Determine the [X, Y] coordinate at the center of the cell enclosing the given text.  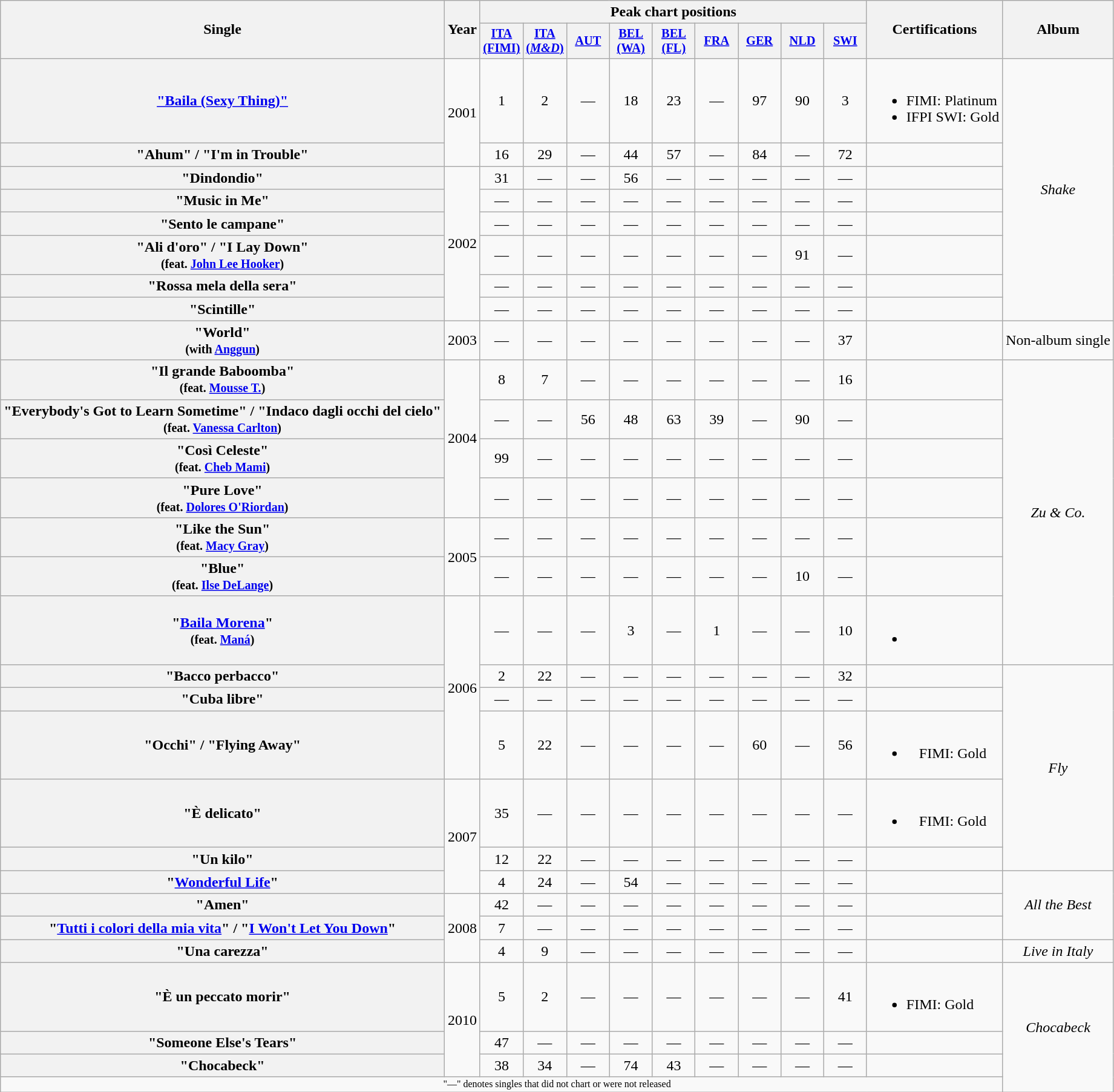
"Chocabeck" [223, 1065]
NLD [802, 41]
2003 [462, 340]
2005 [462, 557]
2008 [462, 928]
Non-album single [1058, 340]
BEL(WA) [631, 41]
"È delicato" [223, 813]
2006 [462, 687]
99 [501, 459]
8 [501, 380]
"Il grande Baboomba"(feat. Mousse T.) [223, 380]
37 [845, 340]
"Cuba libre" [223, 699]
FRA [716, 41]
GER [760, 41]
32 [845, 676]
Zu & Co. [1058, 512]
BEL(FL) [674, 41]
"Scintille" [223, 309]
44 [631, 155]
72 [845, 155]
"Così Celeste"(feat. Cheb Mami) [223, 459]
"Bacco perbacco" [223, 676]
60 [760, 745]
Peak chart positions [673, 12]
All the Best [1058, 905]
2007 [462, 836]
"Sento le campane" [223, 224]
2004 [462, 439]
57 [674, 155]
31 [501, 178]
84 [760, 155]
"Dindondio" [223, 178]
"Una carezza" [223, 951]
29 [545, 155]
Fly [1058, 767]
Certifications [934, 30]
"Rossa mela della sera" [223, 286]
"Occhi" / "Flying Away" [223, 745]
"Someone Else's Tears" [223, 1042]
"Blue"(feat. Ilse DeLange) [223, 576]
Single [223, 30]
74 [631, 1065]
ITA(FIMI) [501, 41]
"Like the Sun"(feat. Macy Gray) [223, 537]
ITA(M&D) [545, 41]
54 [631, 882]
"—" denotes singles that did not chart or were not released [557, 1084]
41 [845, 997]
63 [674, 419]
"È un peccato morir" [223, 997]
48 [631, 419]
2002 [462, 243]
"Un kilo" [223, 859]
AUT [588, 41]
"Ahum" / "I'm in Trouble" [223, 155]
18 [631, 100]
2010 [462, 1020]
47 [501, 1042]
"Baila (Sexy Thing)" [223, 100]
9 [545, 951]
Year [462, 30]
"Music in Me" [223, 201]
"Tutti i colori della mia vita" / "I Won't Let You Down" [223, 928]
"World"(with Anggun) [223, 340]
Shake [1058, 189]
97 [760, 100]
43 [674, 1065]
"Ali d'oro" / "I Lay Down" (feat. John Lee Hooker) [223, 255]
"Everybody's Got to Learn Sometime" / "Indaco dagli occhi del cielo"(feat. Vanessa Carlton) [223, 419]
"Baila Morena"(feat. Maná) [223, 630]
38 [501, 1065]
Album [1058, 30]
39 [716, 419]
Chocabeck [1058, 1027]
"Wonderful Life" [223, 882]
42 [501, 905]
"Amen" [223, 905]
91 [802, 255]
35 [501, 813]
Live in Italy [1058, 951]
24 [545, 882]
34 [545, 1065]
2001 [462, 112]
FIMI: PlatinumIFPI SWI: Gold [934, 100]
12 [501, 859]
23 [674, 100]
"Pure Love"(feat. Dolores O'Riordan) [223, 497]
SWI [845, 41]
